From the cell containing the given text, extract its center point as [x, y] coordinate. 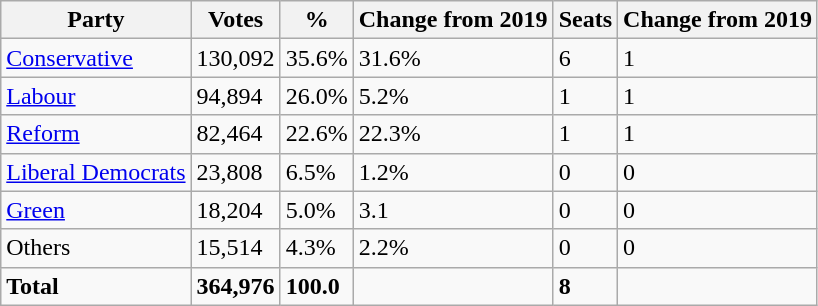
35.6% [316, 58]
Others [96, 248]
3.1 [453, 210]
4.3% [316, 248]
2.2% [453, 248]
94,894 [236, 96]
Green [96, 210]
Reform [96, 134]
23,808 [236, 172]
100.0 [316, 286]
22.3% [453, 134]
6 [585, 58]
130,092 [236, 58]
% [316, 20]
26.0% [316, 96]
Seats [585, 20]
5.0% [316, 210]
18,204 [236, 210]
Conservative [96, 58]
Labour [96, 96]
Party [96, 20]
1.2% [453, 172]
31.6% [453, 58]
82,464 [236, 134]
364,976 [236, 286]
8 [585, 286]
15,514 [236, 248]
5.2% [453, 96]
Total [96, 286]
6.5% [316, 172]
Liberal Democrats [96, 172]
Votes [236, 20]
22.6% [316, 134]
